Scan for the cell matching the given text and deliver its (x, y) coordinate at center. 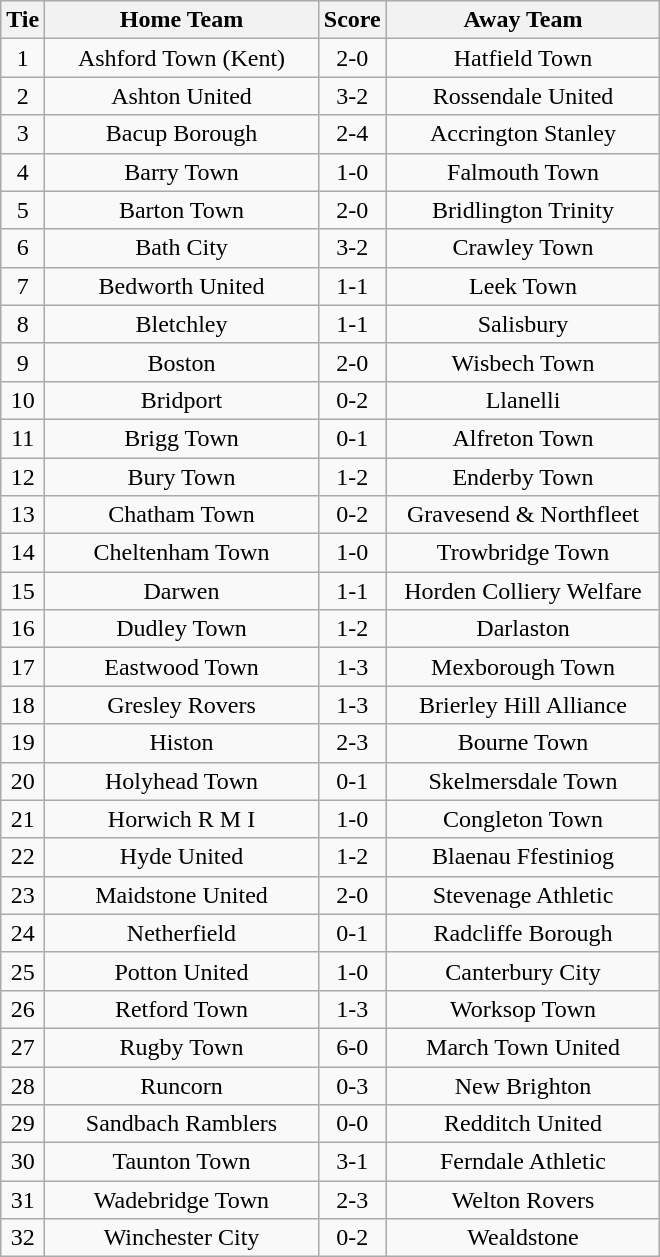
Welton Rovers (523, 1200)
Bourne Town (523, 743)
3 (23, 134)
Dudley Town (182, 629)
5 (23, 210)
Sandbach Ramblers (182, 1124)
Wealdstone (523, 1238)
23 (23, 895)
22 (23, 857)
Llanelli (523, 400)
Netherfield (182, 933)
Wadebridge Town (182, 1200)
29 (23, 1124)
Histon (182, 743)
Rossendale United (523, 96)
Worksop Town (523, 1009)
Ashton United (182, 96)
Bury Town (182, 477)
Bridlington Trinity (523, 210)
Holyhead Town (182, 781)
3-1 (352, 1162)
18 (23, 705)
Trowbridge Town (523, 553)
Taunton Town (182, 1162)
13 (23, 515)
March Town United (523, 1047)
30 (23, 1162)
Stevenage Athletic (523, 895)
Canterbury City (523, 971)
1 (23, 58)
Maidstone United (182, 895)
Accrington Stanley (523, 134)
11 (23, 438)
26 (23, 1009)
32 (23, 1238)
21 (23, 819)
0-3 (352, 1085)
14 (23, 553)
4 (23, 172)
Runcorn (182, 1085)
Skelmersdale Town (523, 781)
28 (23, 1085)
Rugby Town (182, 1047)
6 (23, 248)
Away Team (523, 20)
24 (23, 933)
12 (23, 477)
Darwen (182, 591)
Hatfield Town (523, 58)
Ashford Town (Kent) (182, 58)
Darlaston (523, 629)
Barton Town (182, 210)
Potton United (182, 971)
Cheltenham Town (182, 553)
25 (23, 971)
20 (23, 781)
Gresley Rovers (182, 705)
Mexborough Town (523, 667)
Bridport (182, 400)
Retford Town (182, 1009)
Horwich R M I (182, 819)
2-4 (352, 134)
Brierley Hill Alliance (523, 705)
Barry Town (182, 172)
Leek Town (523, 286)
Ferndale Athletic (523, 1162)
8 (23, 324)
Bedworth United (182, 286)
Crawley Town (523, 248)
16 (23, 629)
6-0 (352, 1047)
0-0 (352, 1124)
Score (352, 20)
9 (23, 362)
Eastwood Town (182, 667)
Congleton Town (523, 819)
Alfreton Town (523, 438)
Winchester City (182, 1238)
Gravesend & Northfleet (523, 515)
17 (23, 667)
Bath City (182, 248)
Boston (182, 362)
Hyde United (182, 857)
New Brighton (523, 1085)
Enderby Town (523, 477)
Chatham Town (182, 515)
Bacup Borough (182, 134)
15 (23, 591)
2 (23, 96)
Bletchley (182, 324)
Tie (23, 20)
Brigg Town (182, 438)
Salisbury (523, 324)
27 (23, 1047)
7 (23, 286)
Horden Colliery Welfare (523, 591)
Wisbech Town (523, 362)
Radcliffe Borough (523, 933)
Redditch United (523, 1124)
Falmouth Town (523, 172)
Home Team (182, 20)
Blaenau Ffestiniog (523, 857)
19 (23, 743)
10 (23, 400)
31 (23, 1200)
